Return the [x, y] coordinate for the center point of the cell that contains the specified text.  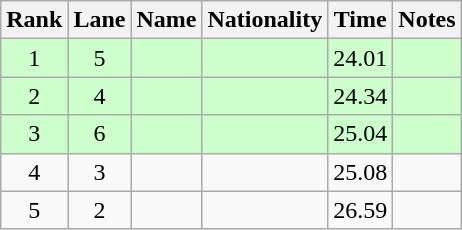
Nationality [265, 20]
Lane [100, 20]
26.59 [360, 210]
6 [100, 134]
24.01 [360, 58]
1 [34, 58]
Rank [34, 20]
Name [166, 20]
25.08 [360, 172]
Notes [427, 20]
25.04 [360, 134]
Time [360, 20]
24.34 [360, 96]
